Return the (X, Y) coordinate for the center point of the cell that contains the specified text.  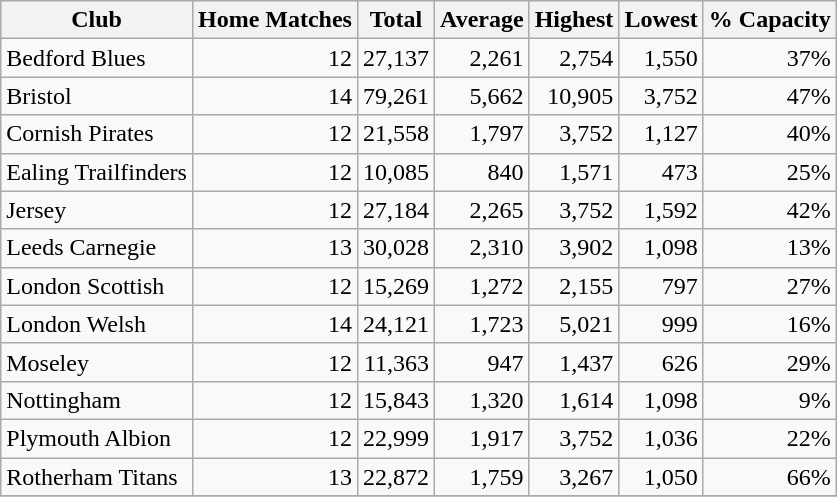
Ealing Trailfinders (97, 172)
Home Matches (274, 20)
27,137 (396, 58)
Leeds Carnegie (97, 248)
47% (770, 96)
30,028 (396, 248)
16% (770, 324)
37% (770, 58)
15,843 (396, 400)
66% (770, 477)
1,759 (482, 477)
Highest (574, 20)
10,085 (396, 172)
3,902 (574, 248)
Bristol (97, 96)
2,265 (482, 210)
1,127 (661, 134)
Lowest (661, 20)
1,614 (574, 400)
London Scottish (97, 286)
29% (770, 362)
Moseley (97, 362)
13% (770, 248)
Club (97, 20)
24,121 (396, 324)
840 (482, 172)
22% (770, 438)
27% (770, 286)
11,363 (396, 362)
15,269 (396, 286)
Jersey (97, 210)
Rotherham Titans (97, 477)
1,917 (482, 438)
22,872 (396, 477)
Nottingham (97, 400)
999 (661, 324)
1,723 (482, 324)
1,437 (574, 362)
1,272 (482, 286)
25% (770, 172)
626 (661, 362)
1,571 (574, 172)
Average (482, 20)
1,550 (661, 58)
1,592 (661, 210)
London Welsh (97, 324)
Total (396, 20)
Bedford Blues (97, 58)
3,267 (574, 477)
5,021 (574, 324)
797 (661, 286)
21,558 (396, 134)
2,754 (574, 58)
1,036 (661, 438)
10,905 (574, 96)
2,310 (482, 248)
2,261 (482, 58)
1,320 (482, 400)
9% (770, 400)
473 (661, 172)
5,662 (482, 96)
947 (482, 362)
% Capacity (770, 20)
Cornish Pirates (97, 134)
42% (770, 210)
2,155 (574, 286)
1,050 (661, 477)
27,184 (396, 210)
1,797 (482, 134)
79,261 (396, 96)
Plymouth Albion (97, 438)
22,999 (396, 438)
40% (770, 134)
